Determine the [X, Y] coordinate at the center of the cell enclosing the given text.  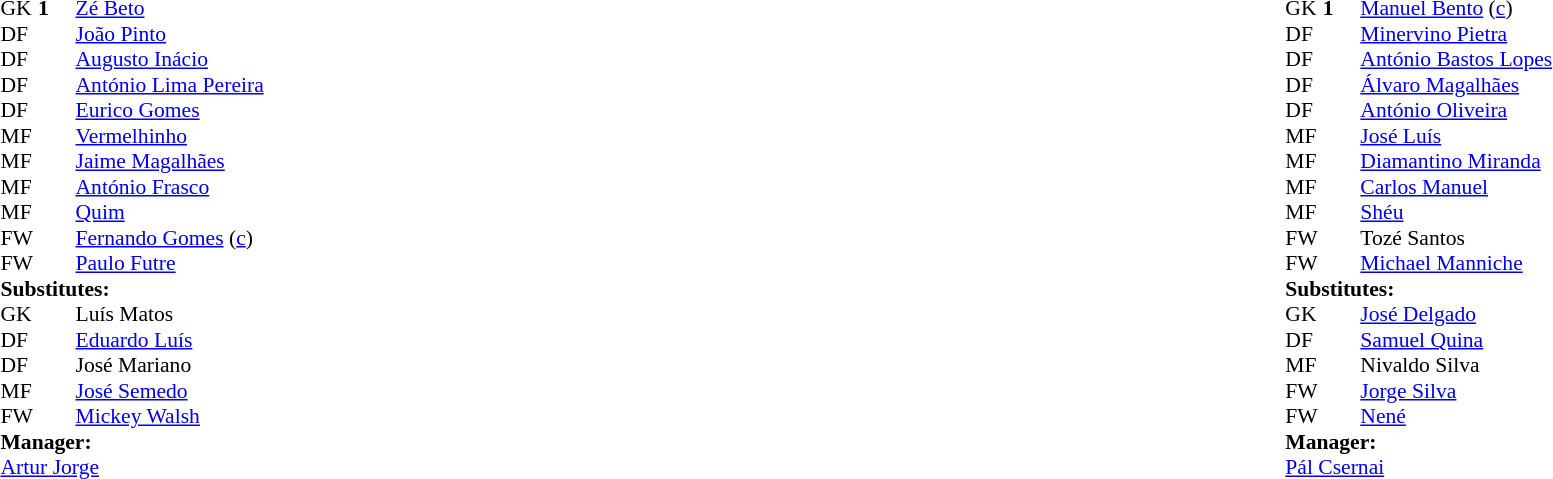
Michael Manniche [1456, 263]
Nené [1456, 417]
Shéu [1456, 213]
Álvaro Magalhães [1456, 85]
Diamantino Miranda [1456, 161]
Eduardo Luís [170, 340]
António Bastos Lopes [1456, 59]
José Mariano [170, 365]
José Luís [1456, 136]
Tozé Santos [1456, 238]
José Semedo [170, 391]
Luís Matos [170, 315]
Carlos Manuel [1456, 187]
Quim [170, 213]
Vermelhinho [170, 136]
Jorge Silva [1456, 391]
Paulo Futre [170, 263]
Augusto Inácio [170, 59]
Nivaldo Silva [1456, 365]
Jaime Magalhães [170, 161]
António Oliveira [1456, 111]
João Pinto [170, 34]
António Lima Pereira [170, 85]
Fernando Gomes (c) [170, 238]
Mickey Walsh [170, 417]
Samuel Quina [1456, 340]
António Frasco [170, 187]
Eurico Gomes [170, 111]
José Delgado [1456, 315]
Minervino Pietra [1456, 34]
